Pinpoint the cell where the given text exists, returning its (X, Y) midpoint coordinate. 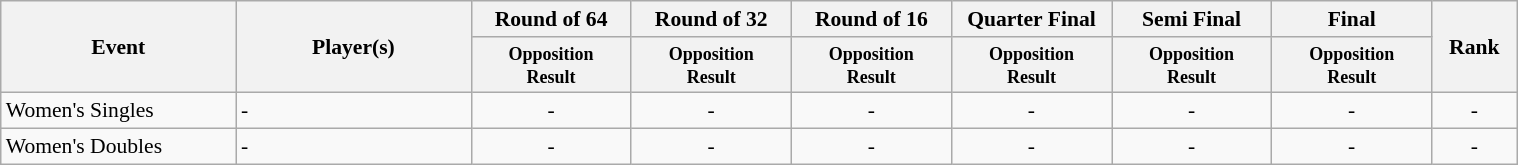
Women's Singles (118, 111)
Semi Final (1192, 19)
Final (1352, 19)
Quarter Final (1031, 19)
Round of 16 (871, 19)
Women's Doubles (118, 147)
Rank (1474, 47)
Event (118, 47)
Round of 32 (711, 19)
Round of 64 (551, 19)
Player(s) (354, 47)
